Return [X, Y] of the center of cell containing provided text 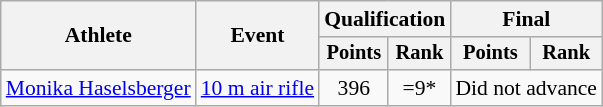
396 [354, 88]
Athlete [98, 36]
Final [526, 19]
Did not advance [526, 88]
Monika Haselsberger [98, 88]
Event [258, 36]
10 m air rifle [258, 88]
=9* [419, 88]
Qualification [384, 19]
